Extract the (X, Y) coordinate from the center of the cell holding the provided text.  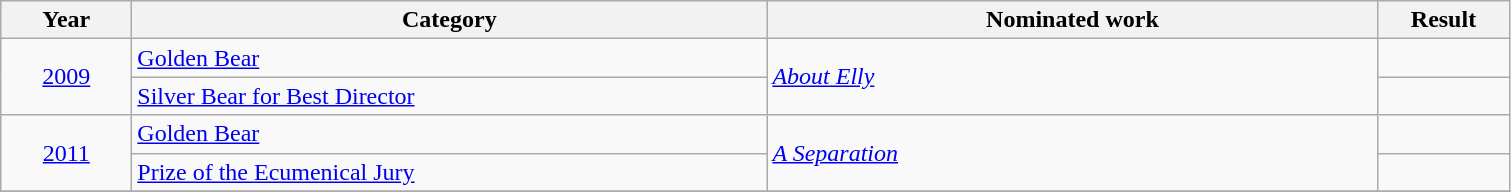
Result (1444, 20)
2011 (66, 153)
Category (450, 20)
About Elly (1072, 77)
Prize of the Ecumenical Jury (450, 172)
Year (66, 20)
A Separation (1072, 153)
2009 (66, 77)
Nominated work (1072, 20)
Silver Bear for Best Director (450, 96)
